Output the (X, Y) coordinate of the center of the cell containing the given text.  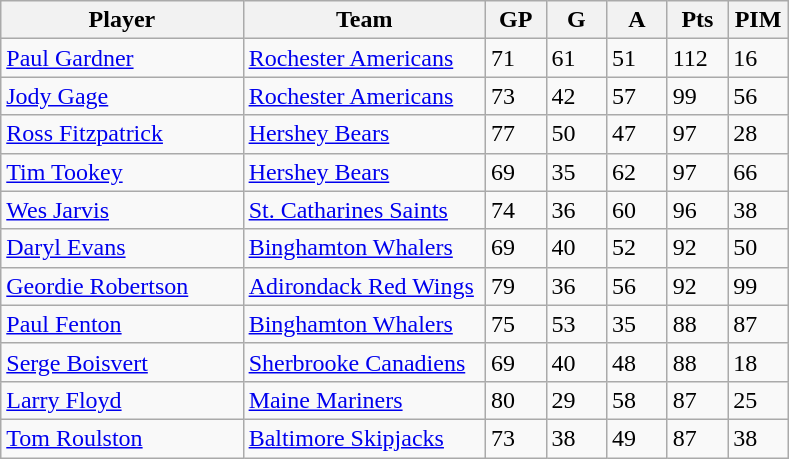
Serge Boisvert (122, 362)
Player (122, 20)
Wes Jarvis (122, 210)
52 (638, 248)
Tom Roulston (122, 438)
96 (698, 210)
77 (516, 134)
29 (576, 400)
G (576, 20)
66 (758, 172)
St. Catharines Saints (364, 210)
A (638, 20)
Jody Gage (122, 96)
Paul Fenton (122, 324)
112 (698, 58)
71 (516, 58)
61 (576, 58)
Larry Floyd (122, 400)
49 (638, 438)
Geordie Robertson (122, 286)
Team (364, 20)
Sherbrooke Canadiens (364, 362)
47 (638, 134)
Baltimore Skipjacks (364, 438)
48 (638, 362)
42 (576, 96)
58 (638, 400)
57 (638, 96)
Ross Fitzpatrick (122, 134)
18 (758, 362)
Paul Gardner (122, 58)
53 (576, 324)
60 (638, 210)
28 (758, 134)
25 (758, 400)
PIM (758, 20)
Adirondack Red Wings (364, 286)
62 (638, 172)
Daryl Evans (122, 248)
Pts (698, 20)
Maine Mariners (364, 400)
51 (638, 58)
80 (516, 400)
75 (516, 324)
16 (758, 58)
GP (516, 20)
74 (516, 210)
Tim Tookey (122, 172)
79 (516, 286)
